Provide the (x, y) coordinate of the cell's center where the given text is located.  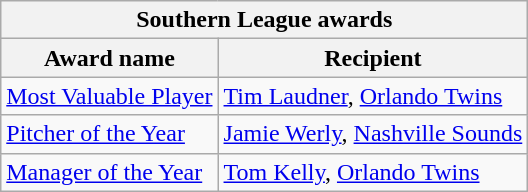
Southern League awards (264, 20)
Jamie Werly, Nashville Sounds (373, 134)
Recipient (373, 58)
Award name (110, 58)
Tim Laudner, Orlando Twins (373, 96)
Tom Kelly, Orlando Twins (373, 172)
Most Valuable Player (110, 96)
Pitcher of the Year (110, 134)
Manager of the Year (110, 172)
